Locate the cell with the specified text and output its (X, Y) center coordinate. 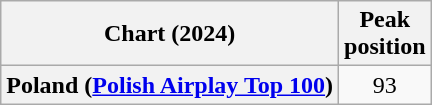
Peakposition (385, 34)
Poland (Polish Airplay Top 100) (170, 85)
Chart (2024) (170, 34)
93 (385, 85)
